Search for the cell housing the specified text and yield its [x, y] center coordinate. 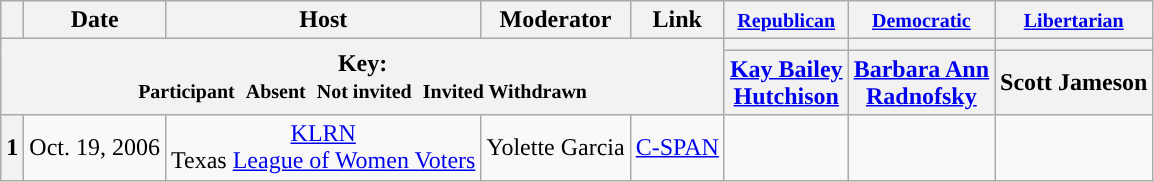
Moderator [556, 20]
Oct. 19, 2006 [95, 148]
Republican [786, 20]
Date [95, 20]
Yolette Garcia [556, 148]
Democratic [921, 20]
Barbara AnnRadnofsky [921, 82]
Key: Participant Absent Not invited Invited Withdrawn [363, 77]
Link [677, 20]
Scott Jameson [1074, 82]
KLRNTexas League of Women Voters [324, 148]
Host [324, 20]
1 [12, 148]
Libertarian [1074, 20]
C-SPAN [677, 148]
Kay BaileyHutchison [786, 82]
